For the text-containing cell, return its midpoint in [x, y] coordinate format. 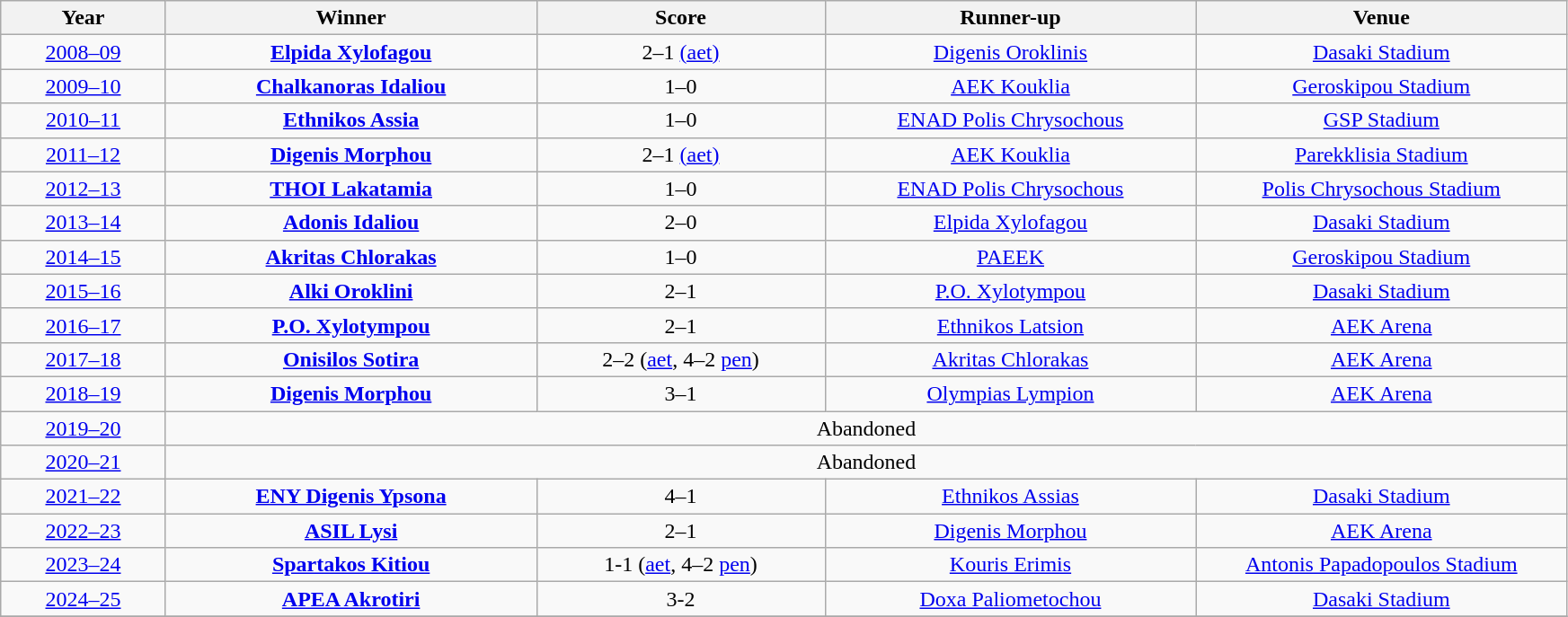
2024–25 [83, 599]
Spartakos Kitiou [350, 565]
Score [681, 18]
Alki Oroklini [350, 291]
2018–19 [83, 393]
Parekklisia Stadium [1382, 154]
Year [83, 18]
2023–24 [83, 565]
ENY Digenis Ypsona [350, 497]
PAEEK [1010, 257]
Runner-up [1010, 18]
2–2 (aet, 4–2 pen) [681, 359]
Winner [350, 18]
Ethnikos Assia [350, 120]
Antonis Papadopoulos Stadium [1382, 565]
2015–16 [83, 291]
2017–18 [83, 359]
2013–14 [83, 223]
Adonis Idaliou [350, 223]
2–0 [681, 223]
3-2 [681, 599]
Kouris Erimis [1010, 565]
2016–17 [83, 325]
Ethnikos Latsion [1010, 325]
2020–21 [83, 463]
Olympias Lympion [1010, 393]
Digenis Oroklinis [1010, 52]
2019–20 [83, 428]
GSP Stadium [1382, 120]
2009–10 [83, 86]
THOI Lakatamia [350, 189]
1-1 (aet, 4–2 pen) [681, 565]
Doxa Paliometochou [1010, 599]
2012–13 [83, 189]
2021–22 [83, 497]
2008–09 [83, 52]
2014–15 [83, 257]
ASIL Lysi [350, 531]
Onisilos Sotira [350, 359]
2010–11 [83, 120]
4–1 [681, 497]
Venue [1382, 18]
Ethnikos Assias [1010, 497]
2011–12 [83, 154]
3–1 [681, 393]
Chalkanoras Idaliou [350, 86]
APEA Akrotiri [350, 599]
2022–23 [83, 531]
Polis Chrysochous Stadium [1382, 189]
